Detect which cell encompasses the target text, then output its (X, Y) center coordinate. 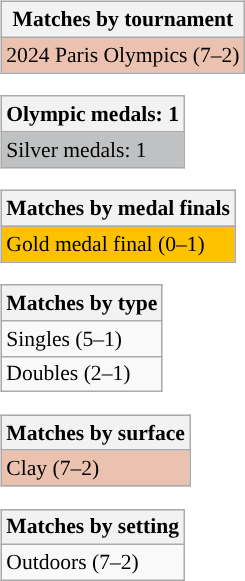
Matches by surface (96, 433)
Silver medals: 1 (92, 150)
Clay (7–2) (96, 468)
2024 Paris Olympics (7–2) (122, 55)
Olympic medals: 1 (92, 114)
Outdoors (7–2) (92, 563)
Matches by type (82, 303)
Singles (5–1) (82, 338)
Matches by medal finals (118, 209)
Doubles (2–1) (82, 374)
Matches by setting (92, 527)
Gold medal final (0–1) (118, 244)
Matches by tournament (122, 20)
